Return [x, y] of the center of cell containing provided text 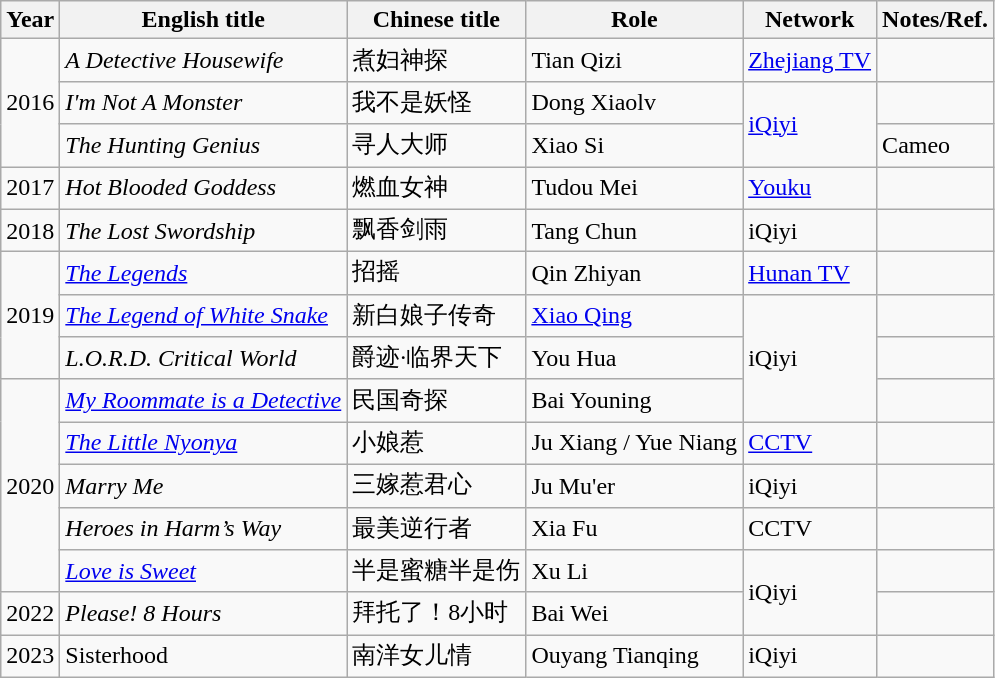
A Detective Housewife [204, 60]
The Lost Swordship [204, 230]
2016 [30, 103]
Ju Xiang / Yue Niang [634, 444]
Role [634, 20]
寻人大师 [436, 146]
2022 [30, 614]
拜托了！8小时 [436, 614]
煮妇神探 [436, 60]
The Little Nyonya [204, 444]
Cameo [936, 146]
You Hua [634, 358]
Love is Sweet [204, 572]
I'm Not A Monster [204, 102]
Xia Fu [634, 528]
新白娘子传奇 [436, 316]
我不是妖怪 [436, 102]
2023 [30, 656]
Qin Zhiyan [634, 274]
2019 [30, 316]
Zhejiang TV [810, 60]
民国奇探 [436, 400]
Ju Mu'er [634, 486]
Xiao Qing [634, 316]
2018 [30, 230]
Bai Wei [634, 614]
Sisterhood [204, 656]
Bai Youning [634, 400]
L.O.R.D. Critical World [204, 358]
南洋女儿情 [436, 656]
Xiao Si [634, 146]
Hunan TV [810, 274]
2020 [30, 486]
招摇 [436, 274]
小娘惹 [436, 444]
The Legends [204, 274]
最美逆行者 [436, 528]
My Roommate is a Detective [204, 400]
三嫁惹君心 [436, 486]
Tudou Mei [634, 188]
半是蜜糖半是伤 [436, 572]
The Hunting Genius [204, 146]
2017 [30, 188]
Please! 8 Hours [204, 614]
Marry Me [204, 486]
燃血女神 [436, 188]
Tian Qizi [634, 60]
Notes/Ref. [936, 20]
爵迹·临界天下 [436, 358]
飘香剑雨 [436, 230]
Tang Chun [634, 230]
Hot Blooded Goddess [204, 188]
Xu Li [634, 572]
Chinese title [436, 20]
Network [810, 20]
Youku [810, 188]
Ouyang Tianqing [634, 656]
Heroes in Harm’s Way [204, 528]
The Legend of White Snake [204, 316]
English title [204, 20]
Year [30, 20]
Dong Xiaolv [634, 102]
